Return (X, Y) of the center of cell containing provided text 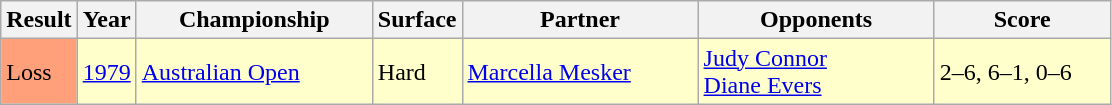
Result (39, 20)
Championship (254, 20)
Year (106, 20)
Marcella Mesker (580, 72)
Score (1022, 20)
Surface (417, 20)
Loss (39, 72)
Australian Open (254, 72)
2–6, 6–1, 0–6 (1022, 72)
Hard (417, 72)
Judy Connor Diane Evers (816, 72)
Opponents (816, 20)
1979 (106, 72)
Partner (580, 20)
